Find where the given text appears and provide that cell's center as (x, y) coordinate. 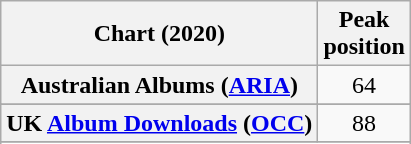
Australian Albums (ARIA) (160, 85)
64 (364, 85)
UK Album Downloads (OCC) (160, 123)
88 (364, 123)
Chart (2020) (160, 34)
Peakposition (364, 34)
